Locate the cell with the specified text and output its (X, Y) center coordinate. 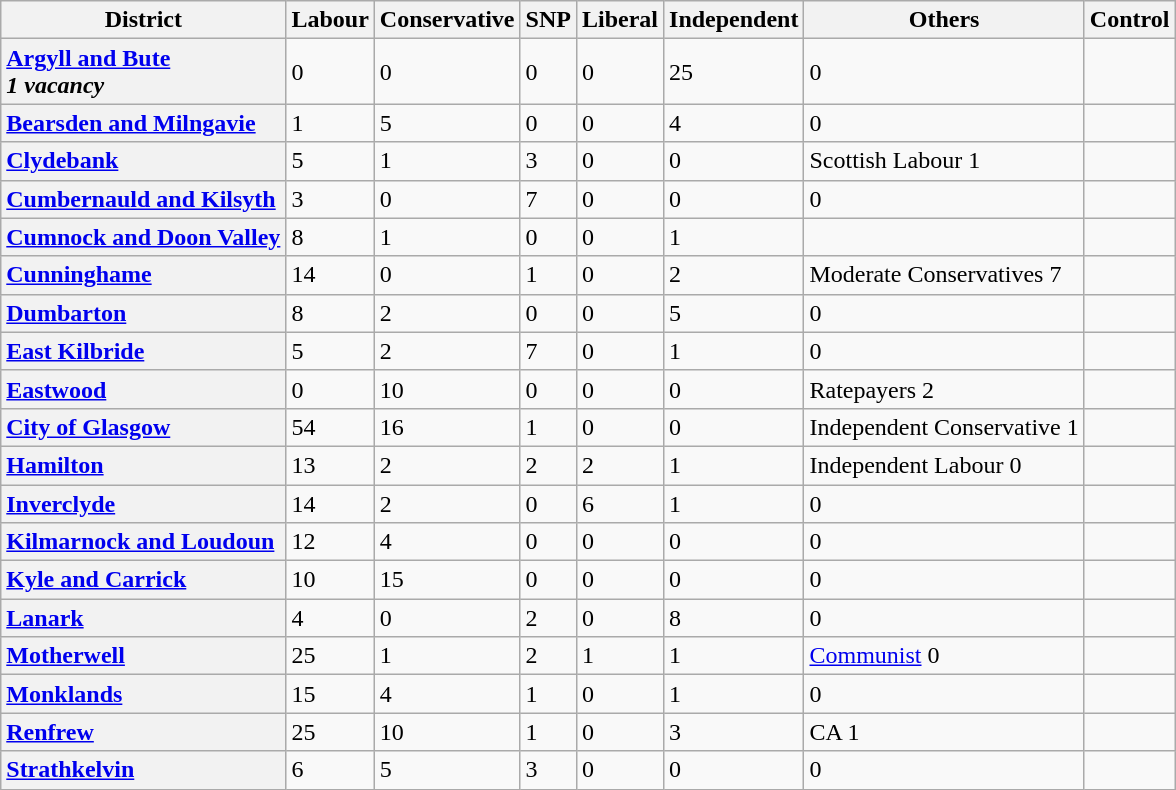
East Kilbride (144, 351)
Cumnock and Doon Valley (144, 237)
Cunninghame (144, 275)
District (144, 20)
Dumbarton (144, 313)
Scottish Labour 1 (944, 161)
Conservative (447, 20)
Independent Labour 0 (944, 465)
Control (1130, 20)
Inverclyde (144, 503)
CA 1 (944, 732)
Strathkelvin (144, 770)
Communist 0 (944, 656)
Others (944, 20)
Labour (330, 20)
Argyll and Bute1 vacancy (144, 72)
Kilmarnock and Loudoun (144, 542)
13 (330, 465)
54 (330, 427)
Clydebank (144, 161)
Bearsden and Milngavie (144, 123)
Motherwell (144, 656)
Eastwood (144, 389)
Independent Conservative 1 (944, 427)
Hamilton (144, 465)
12 (330, 542)
Monklands (144, 694)
Lanark (144, 618)
City of Glasgow (144, 427)
Liberal (620, 20)
Moderate Conservatives 7 (944, 275)
Independent (734, 20)
Cumbernauld and Kilsyth (144, 199)
Ratepayers 2 (944, 389)
Renfrew (144, 732)
SNP (548, 20)
16 (447, 427)
Kyle and Carrick (144, 580)
